Find where the given text appears and provide that cell's center as (X, Y) coordinate. 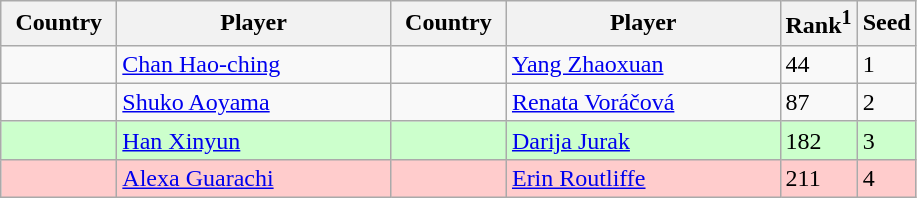
87 (818, 102)
Seed (886, 24)
Yang Zhaoxuan (643, 64)
Chan Hao-ching (254, 64)
4 (886, 178)
Renata Voráčová (643, 102)
Darija Jurak (643, 140)
Rank1 (818, 24)
2 (886, 102)
182 (818, 140)
3 (886, 140)
211 (818, 178)
1 (886, 64)
Shuko Aoyama (254, 102)
Erin Routliffe (643, 178)
44 (818, 64)
Alexa Guarachi (254, 178)
Han Xinyun (254, 140)
